Return [X, Y] of the center of cell containing provided text 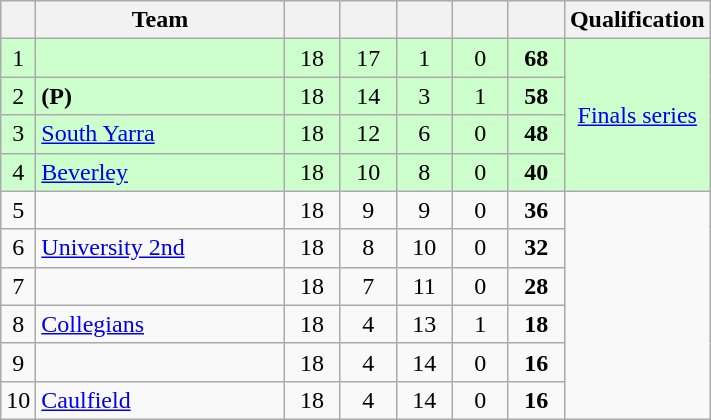
32 [536, 248]
68 [536, 58]
11 [424, 286]
36 [536, 210]
University 2nd [160, 248]
2 [18, 96]
Caulfield [160, 400]
(P) [160, 96]
28 [536, 286]
48 [536, 134]
Collegians [160, 324]
Team [160, 20]
40 [536, 172]
17 [368, 58]
Beverley [160, 172]
South Yarra [160, 134]
58 [536, 96]
5 [18, 210]
12 [368, 134]
Finals series [637, 115]
13 [424, 324]
Qualification [637, 20]
